Provide the (x, y) coordinate of the cell's center where the given text is located.  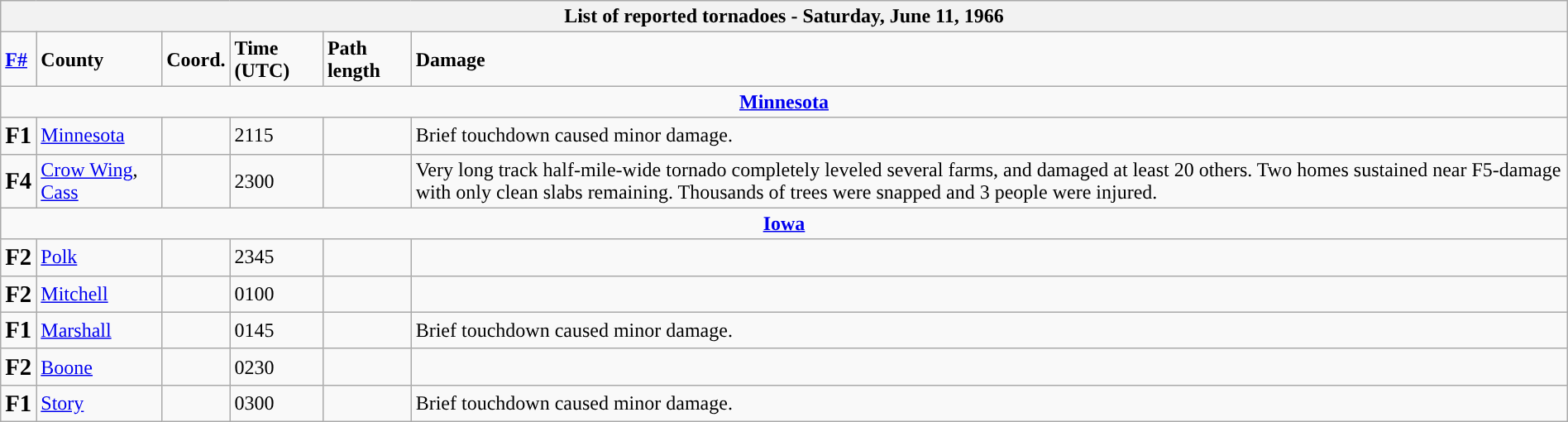
Iowa (784, 223)
0145 (276, 330)
F# (18, 60)
Path length (367, 60)
0300 (276, 403)
2300 (276, 180)
2345 (276, 257)
Mitchell (99, 294)
F4 (18, 180)
Crow Wing, Cass (99, 180)
Boone (99, 367)
2115 (276, 136)
Damage (989, 60)
Coord. (196, 60)
Marshall (99, 330)
Polk (99, 257)
0230 (276, 367)
Story (99, 403)
County (99, 60)
List of reported tornadoes - Saturday, June 11, 1966 (784, 17)
Time (UTC) (276, 60)
0100 (276, 294)
